Return the [x, y] coordinate for the center point of the cell that contains the specified text.  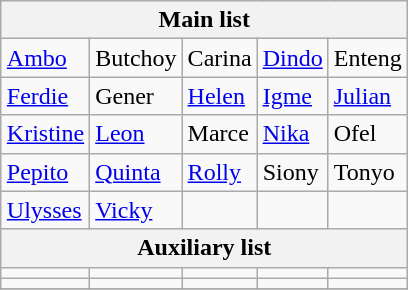
Kristine [45, 134]
Siony [292, 172]
Pepito [45, 172]
Helen [220, 96]
Enteng [368, 58]
Ulysses [45, 210]
Nika [292, 134]
Vicky [136, 210]
Ferdie [45, 96]
Ofel [368, 134]
Rolly [220, 172]
Gener [136, 96]
Igme [292, 96]
Dindo [292, 58]
Ambo [45, 58]
Marce [220, 134]
Butchoy [136, 58]
Tonyo [368, 172]
Carina [220, 58]
Auxiliary list [204, 248]
Leon [136, 134]
Main list [204, 20]
Julian [368, 96]
Quinta [136, 172]
